Locate the cell with the specified text and output its (x, y) center coordinate. 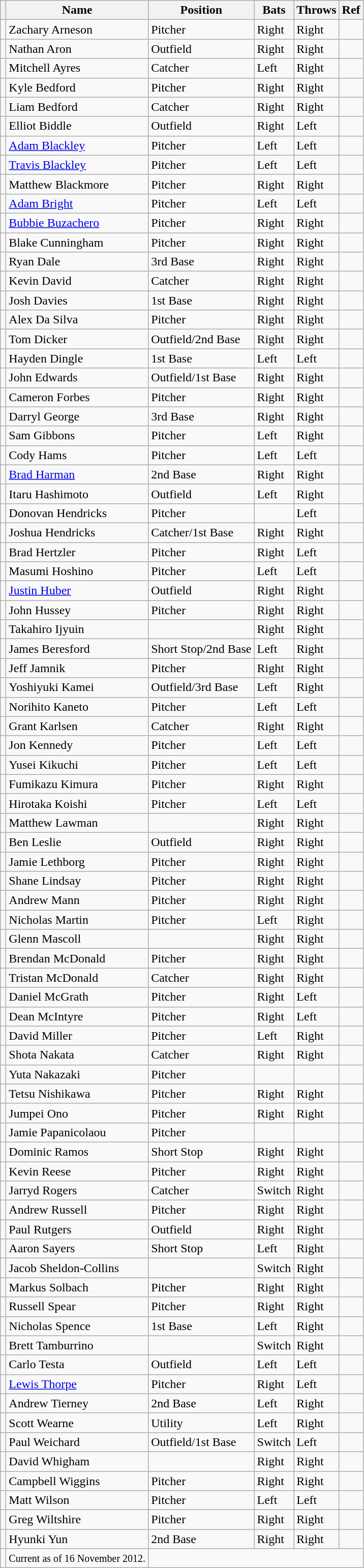
James Beresford (77, 649)
John Hussey (77, 610)
Mitchell Ayres (77, 68)
Yusei Kikuchi (77, 765)
Shane Lindsay (77, 881)
Norihito Kaneto (77, 707)
Zachary Arneson (77, 29)
Takahiro Ijyuin (77, 629)
Blake Cunningham (77, 243)
Elliot Biddle (77, 126)
Catcher/1st Base (201, 532)
Masumi Hoshino (77, 571)
Tetsu Nishikawa (77, 1094)
Utility (201, 1423)
John Edwards (77, 378)
Jeff Jamnik (77, 668)
Throws (316, 10)
Brett Tamburrino (77, 1345)
Brad Hertzler (77, 552)
Yoshiyuki Kamei (77, 687)
Lewis Thorpe (77, 1384)
Jamie Lethborg (77, 862)
Ref (351, 10)
Grant Karlsen (77, 726)
Glenn Mascoll (77, 939)
Hirotaka Koishi (77, 803)
Liam Bedford (77, 107)
Ben Leslie (77, 842)
Itaru Hashimoto (77, 494)
Aaron Sayers (77, 1249)
Kevin Reese (77, 1171)
Paul Rutgers (77, 1229)
Tom Dicker (77, 339)
Kevin David (77, 281)
Andrew Tierney (77, 1403)
Campbell Wiggins (77, 1481)
Nathan Aron (77, 49)
Darryl George (77, 416)
Sam Gibbons (77, 436)
Outfield/3rd Base (201, 687)
Jumpei Ono (77, 1113)
Hyunki Yun (77, 1539)
Cody Hams (77, 455)
Justin Huber (77, 591)
Alex Da Silva (77, 320)
Bats (274, 10)
Nicholas Spence (77, 1326)
Dominic Ramos (77, 1152)
Shota Nakata (77, 1055)
Brad Harman (77, 474)
Daniel McGrath (77, 997)
Hayden Dingle (77, 358)
Jacob Sheldon-Collins (77, 1268)
Donovan Hendricks (77, 513)
Ryan Dale (77, 262)
Travis Blackley (77, 165)
Russell Spear (77, 1307)
Brendan McDonald (77, 958)
Jamie Papanicolaou (77, 1132)
Bubbie Buzachero (77, 223)
Greg Wiltshire (77, 1520)
David Whigham (77, 1461)
Matthew Blackmore (77, 184)
Yuta Nakazaki (77, 1074)
Dean McIntyre (77, 1016)
Jon Kennedy (77, 745)
Markus Solbach (77, 1287)
Adam Blackley (77, 145)
Position (201, 10)
Adam Bright (77, 203)
Scott Wearne (77, 1423)
Paul Weichard (77, 1442)
Jarryd Rogers (77, 1191)
Tristan McDonald (77, 978)
Andrew Russell (77, 1210)
Matthew Lawman (77, 823)
David Miller (77, 1036)
Andrew Mann (77, 900)
Name (77, 10)
Short Stop/2nd Base (201, 649)
Kyle Bedford (77, 87)
Joshua Hendricks (77, 532)
Nicholas Martin (77, 920)
Matt Wilson (77, 1500)
Josh Davies (77, 300)
Fumikazu Kimura (77, 784)
Carlo Testa (77, 1365)
Current as of 16 November 2012. (77, 1558)
Outfield/2nd Base (201, 339)
Cameron Forbes (77, 397)
